Capture the cell that displays the provided text and extract its (x, y) central coordinate. 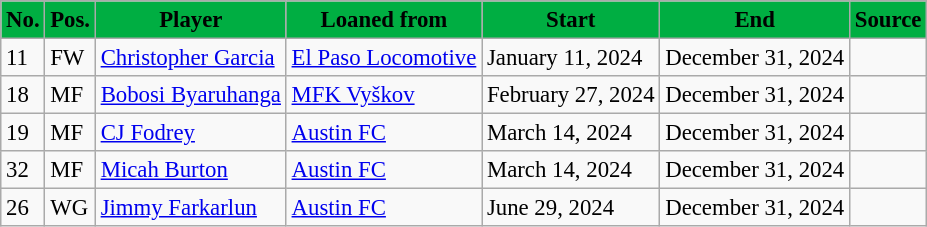
WG (70, 208)
June 29, 2024 (571, 208)
32 (23, 170)
Loaned from (384, 20)
Christopher Garcia (190, 58)
Player (190, 20)
February 27, 2024 (571, 95)
Bobosi Byaruhanga (190, 95)
FW (70, 58)
No. (23, 20)
18 (23, 95)
End (755, 20)
January 11, 2024 (571, 58)
11 (23, 58)
26 (23, 208)
19 (23, 133)
El Paso Locomotive (384, 58)
Pos. (70, 20)
Micah Burton (190, 170)
CJ Fodrey (190, 133)
Source (888, 20)
MFK Vyškov (384, 95)
Jimmy Farkarlun (190, 208)
Start (571, 20)
